Output the [x, y] coordinate of the center of the cell containing the given text.  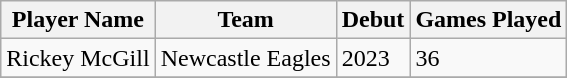
36 [488, 58]
Team [246, 20]
Newcastle Eagles [246, 58]
2023 [373, 58]
Player Name [78, 20]
Debut [373, 20]
Games Played [488, 20]
Rickey McGill [78, 58]
